Pinpoint the cell where the given text exists, returning its [X, Y] midpoint coordinate. 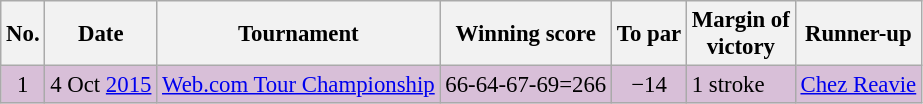
Margin ofvictory [740, 34]
No. [23, 34]
Tournament [298, 34]
66-64-67-69=266 [526, 85]
To par [650, 34]
1 stroke [740, 85]
Chez Reavie [858, 85]
1 [23, 85]
−14 [650, 85]
Date [101, 34]
Runner-up [858, 34]
Winning score [526, 34]
Web.com Tour Championship [298, 85]
4 Oct 2015 [101, 85]
